Return [x, y] of the center of cell containing provided text 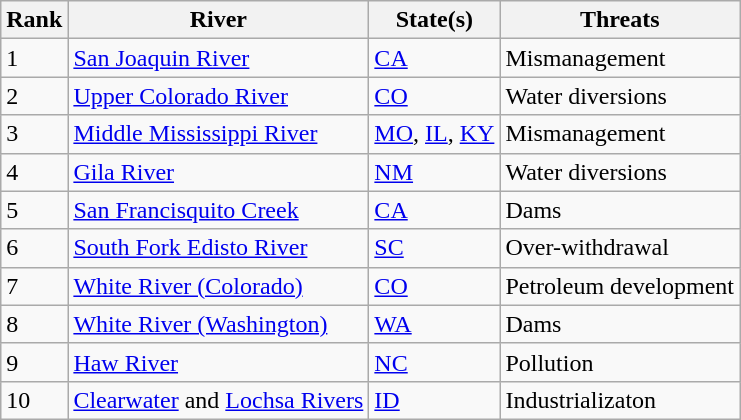
2 [34, 96]
Rank [34, 20]
White River (Washington) [218, 324]
Middle Mississippi River [218, 134]
10 [34, 400]
Clearwater and Lochsa Rivers [218, 400]
NM [434, 172]
Over-withdrawal [620, 248]
WA [434, 324]
River [218, 20]
1 [34, 58]
South Fork Edisto River [218, 248]
State(s) [434, 20]
4 [34, 172]
8 [34, 324]
Pollution [620, 362]
Threats [620, 20]
Industrializaton [620, 400]
9 [34, 362]
SC [434, 248]
6 [34, 248]
Upper Colorado River [218, 96]
ID [434, 400]
San Joaquin River [218, 58]
White River (Colorado) [218, 286]
5 [34, 210]
MO, IL, KY [434, 134]
Gila River [218, 172]
7 [34, 286]
3 [34, 134]
San Francisquito Creek [218, 210]
NC [434, 362]
Haw River [218, 362]
Petroleum development [620, 286]
